Find where the given text appears and provide that cell's center as [x, y] coordinate. 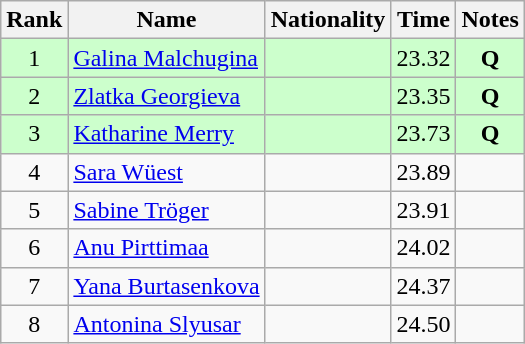
23.35 [424, 96]
2 [34, 96]
3 [34, 134]
Anu Pirttimaa [166, 248]
8 [34, 324]
5 [34, 210]
1 [34, 58]
7 [34, 286]
Zlatka Georgieva [166, 96]
23.89 [424, 172]
Nationality [328, 20]
23.91 [424, 210]
Name [166, 20]
24.37 [424, 286]
Sabine Tröger [166, 210]
23.32 [424, 58]
Yana Burtasenkova [166, 286]
Time [424, 20]
Katharine Merry [166, 134]
Antonina Slyusar [166, 324]
24.02 [424, 248]
Galina Malchugina [166, 58]
23.73 [424, 134]
24.50 [424, 324]
Sara Wüest [166, 172]
6 [34, 248]
Rank [34, 20]
Notes [490, 20]
4 [34, 172]
